Pinpoint the cell where the given text exists, returning its [x, y] midpoint coordinate. 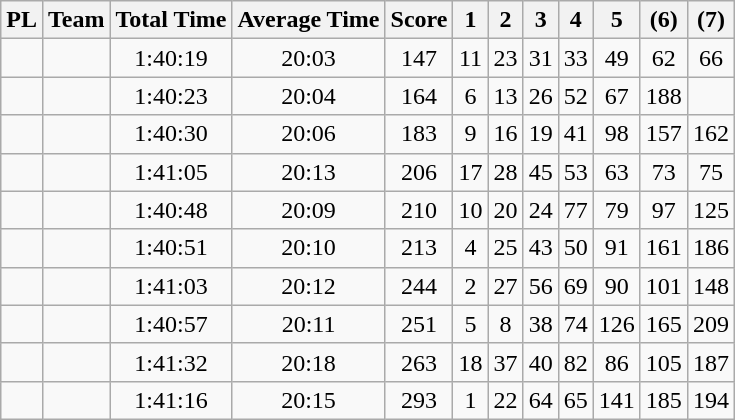
91 [616, 248]
9 [470, 134]
40 [540, 362]
19 [540, 134]
194 [710, 400]
162 [710, 134]
Score [419, 20]
1:40:30 [171, 134]
37 [506, 362]
97 [664, 210]
1:41:16 [171, 400]
244 [419, 286]
65 [576, 400]
16 [506, 134]
31 [540, 58]
20:09 [308, 210]
66 [710, 58]
(7) [710, 20]
56 [540, 286]
1:41:03 [171, 286]
77 [576, 210]
63 [616, 172]
10 [470, 210]
62 [664, 58]
1:40:19 [171, 58]
293 [419, 400]
165 [664, 324]
79 [616, 210]
28 [506, 172]
17 [470, 172]
25 [506, 248]
52 [576, 96]
20:15 [308, 400]
75 [710, 172]
251 [419, 324]
53 [576, 172]
105 [664, 362]
38 [540, 324]
263 [419, 362]
PL [22, 20]
20:12 [308, 286]
8 [506, 324]
26 [540, 96]
(6) [664, 20]
Total Time [171, 20]
20:13 [308, 172]
141 [616, 400]
6 [470, 96]
125 [710, 210]
185 [664, 400]
22 [506, 400]
188 [664, 96]
86 [616, 362]
186 [710, 248]
1:40:48 [171, 210]
126 [616, 324]
1:40:57 [171, 324]
147 [419, 58]
213 [419, 248]
41 [576, 134]
101 [664, 286]
90 [616, 286]
73 [664, 172]
148 [710, 286]
20:04 [308, 96]
161 [664, 248]
13 [506, 96]
20:06 [308, 134]
64 [540, 400]
74 [576, 324]
27 [506, 286]
209 [710, 324]
98 [616, 134]
20:10 [308, 248]
3 [540, 20]
49 [616, 58]
24 [540, 210]
43 [540, 248]
50 [576, 248]
69 [576, 286]
20:11 [308, 324]
210 [419, 210]
20:18 [308, 362]
82 [576, 362]
23 [506, 58]
164 [419, 96]
1:40:23 [171, 96]
20:03 [308, 58]
45 [540, 172]
11 [470, 58]
1:41:05 [171, 172]
67 [616, 96]
Average Time [308, 20]
183 [419, 134]
1:40:51 [171, 248]
1:41:32 [171, 362]
33 [576, 58]
206 [419, 172]
157 [664, 134]
20 [506, 210]
Team [76, 20]
18 [470, 362]
187 [710, 362]
